Extract the [x, y] coordinate from the center of the cell holding the provided text.  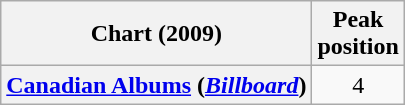
Peakposition [358, 34]
Chart (2009) [156, 34]
Canadian Albums (Billboard) [156, 85]
4 [358, 85]
